Return (X, Y) of the center of cell containing provided text 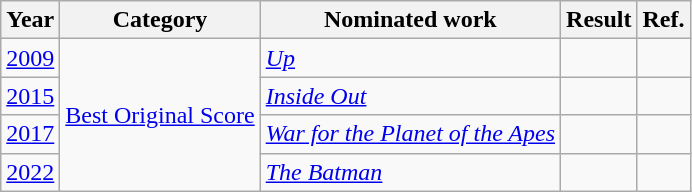
Nominated work (410, 20)
Year (30, 20)
The Batman (410, 172)
Category (160, 20)
Ref. (664, 20)
Best Original Score (160, 115)
2009 (30, 58)
War for the Planet of the Apes (410, 134)
Up (410, 58)
2015 (30, 96)
Result (599, 20)
2022 (30, 172)
Inside Out (410, 96)
2017 (30, 134)
